Return (x, y) of the center of cell containing provided text 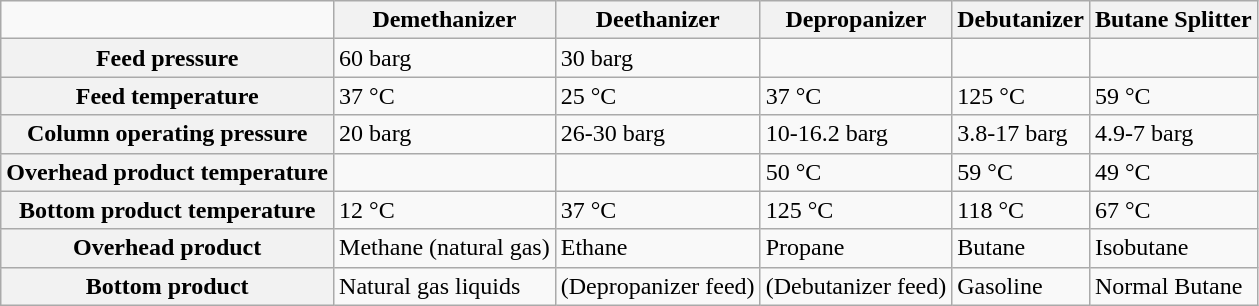
Normal Butane (1173, 286)
Column operating pressure (168, 134)
4.9-7 barg (1173, 134)
30 barg (658, 58)
Butane (1021, 248)
Propane (856, 248)
Isobutane (1173, 248)
10-16.2 barg (856, 134)
25 °C (658, 96)
(Depropanizer feed) (658, 286)
Debutanizer (1021, 20)
49 °C (1173, 172)
Ethane (658, 248)
Gasoline (1021, 286)
Overhead product temperature (168, 172)
Deethanizer (658, 20)
50 °C (856, 172)
(Debutanizer feed) (856, 286)
118 °C (1021, 210)
Depropanizer (856, 20)
67 °C (1173, 210)
Feed pressure (168, 58)
26-30 barg (658, 134)
Demethanizer (445, 20)
3.8-17 barg (1021, 134)
Feed temperature (168, 96)
Bottom product (168, 286)
Natural gas liquids (445, 286)
12 °C (445, 210)
Bottom product temperature (168, 210)
60 barg (445, 58)
Overhead product (168, 248)
Butane Splitter (1173, 20)
20 barg (445, 134)
Methane (natural gas) (445, 248)
